Identify which cell holds the provided text, then report its [X, Y] central coordinate. 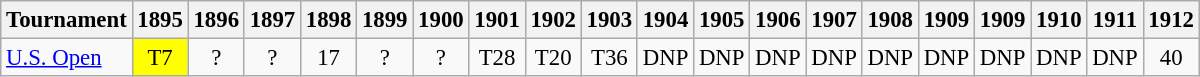
1907 [834, 20]
T28 [497, 58]
1901 [497, 20]
U.S. Open [66, 58]
1898 [328, 20]
1897 [272, 20]
1899 [385, 20]
17 [328, 58]
40 [1171, 58]
1910 [1059, 20]
1905 [722, 20]
1911 [1115, 20]
T36 [609, 58]
1904 [665, 20]
1895 [160, 20]
T7 [160, 58]
T20 [553, 58]
1906 [778, 20]
1900 [441, 20]
1912 [1171, 20]
1896 [216, 20]
1902 [553, 20]
1903 [609, 20]
1908 [890, 20]
Tournament [66, 20]
